Scan for the cell matching the given text and deliver its [x, y] coordinate at center. 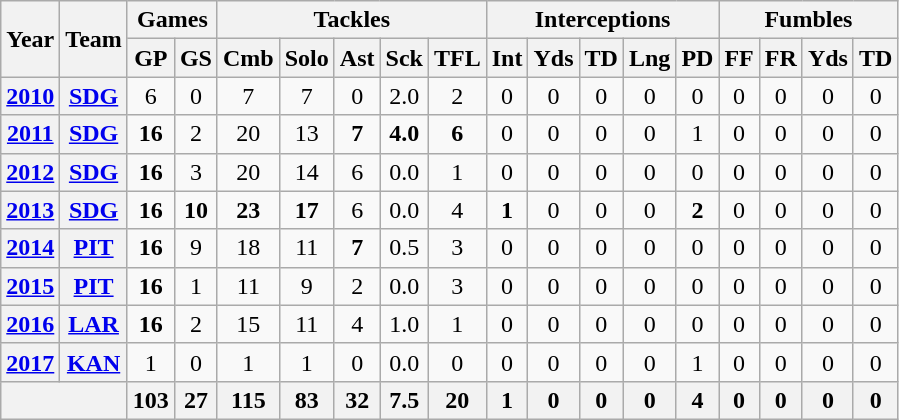
15 [248, 324]
FR [780, 58]
7.5 [404, 400]
2010 [30, 96]
10 [196, 210]
115 [248, 400]
2011 [30, 134]
Solo [306, 58]
TFL [457, 58]
Team [94, 39]
GS [196, 58]
2013 [30, 210]
FF [739, 58]
18 [248, 248]
Lng [649, 58]
GP [150, 58]
Sck [404, 58]
0.5 [404, 248]
Fumbles [808, 20]
2016 [30, 324]
14 [306, 172]
32 [357, 400]
Int [507, 58]
2012 [30, 172]
23 [248, 210]
Games [172, 20]
4.0 [404, 134]
103 [150, 400]
27 [196, 400]
1.0 [404, 324]
Tackles [352, 20]
LAR [94, 324]
KAN [94, 362]
PD [698, 58]
Year [30, 39]
Cmb [248, 58]
13 [306, 134]
Interceptions [602, 20]
83 [306, 400]
2015 [30, 286]
2017 [30, 362]
17 [306, 210]
2014 [30, 248]
Ast [357, 58]
2.0 [404, 96]
